Pinpoint the cell where the given text exists, returning its [x, y] midpoint coordinate. 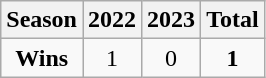
Total [233, 20]
2023 [172, 20]
0 [172, 58]
Wins [42, 58]
2022 [112, 20]
Season [42, 20]
